From the cell containing the given text, extract its center point as [X, Y] coordinate. 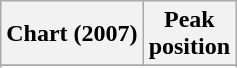
Chart (2007) [72, 34]
Peakposition [189, 34]
